Pinpoint the cell where the given text exists, returning its (X, Y) midpoint coordinate. 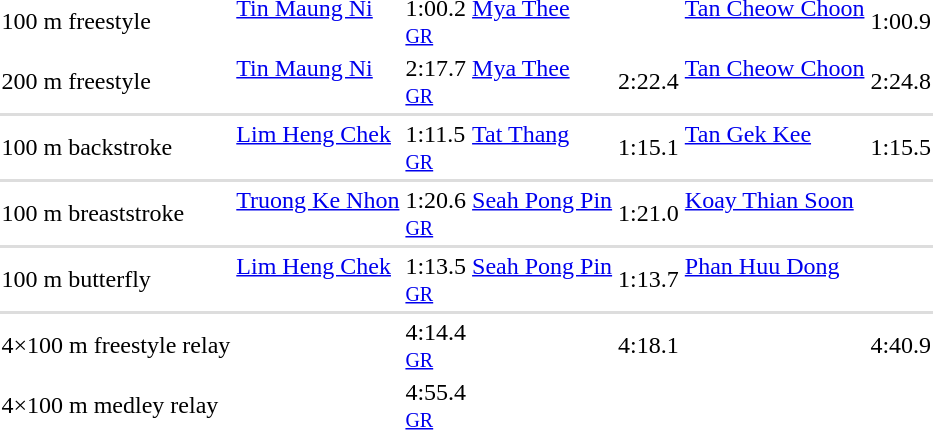
1:13.7 (649, 280)
1:15.5 (901, 148)
Tan Gek Kee (774, 148)
2:22.4 (649, 82)
200 m freestyle (116, 82)
100 m breaststroke (116, 214)
Phan Huu Dong (774, 280)
4×100 m freestyle relay (116, 346)
1:20.6 GR (436, 214)
Tin Maung Ni (318, 82)
1:21.0 (649, 214)
1:13.5 GR (436, 280)
Truong Ke Nhon (318, 214)
2:17.7 GR (436, 82)
100 m butterfly (116, 280)
100 m backstroke (116, 148)
2:24.8 (901, 82)
1:11.5 GR (436, 148)
4:14.4 GR (436, 346)
Mya Thee (542, 82)
Tat Thang (542, 148)
1:15.1 (649, 148)
Tan Cheow Choon (774, 82)
4:18.1 (649, 346)
Koay Thian Soon (774, 214)
4:40.9 (901, 346)
